Capture the cell that displays the provided text and extract its [x, y] central coordinate. 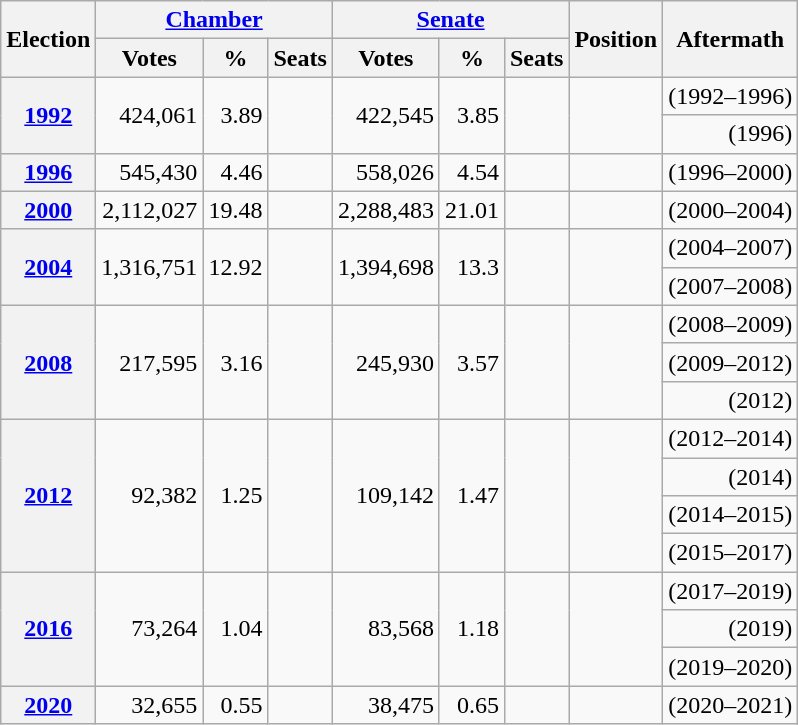
1,394,698 [386, 267]
(2012–2014) [730, 438]
2016 [48, 629]
(2014) [730, 477]
3.57 [472, 362]
(2017–2019) [730, 591]
422,545 [386, 115]
2012 [48, 495]
4.46 [236, 172]
Chamber [214, 20]
2000 [48, 210]
Aftermath [730, 39]
1.25 [236, 495]
32,655 [150, 705]
0.55 [236, 705]
Senate [450, 20]
(1996–2000) [730, 172]
12.92 [236, 267]
Position [616, 39]
558,026 [386, 172]
(2015–2017) [730, 553]
92,382 [150, 495]
2008 [48, 362]
(2004–2007) [730, 248]
245,930 [386, 362]
545,430 [150, 172]
3.89 [236, 115]
0.65 [472, 705]
4.54 [472, 172]
2020 [48, 705]
83,568 [386, 629]
1996 [48, 172]
38,475 [386, 705]
(2014–2015) [730, 515]
109,142 [386, 495]
(2012) [730, 400]
(2009–2012) [730, 362]
(1996) [730, 134]
(2000–2004) [730, 210]
217,595 [150, 362]
(2019) [730, 629]
1.47 [472, 495]
1992 [48, 115]
1,316,751 [150, 267]
(2008–2009) [730, 324]
424,061 [150, 115]
3.85 [472, 115]
21.01 [472, 210]
1.04 [236, 629]
(2020–2021) [730, 705]
(2007–2008) [730, 286]
(1992–1996) [730, 96]
2,112,027 [150, 210]
2,288,483 [386, 210]
3.16 [236, 362]
(2019–2020) [730, 667]
13.3 [472, 267]
73,264 [150, 629]
19.48 [236, 210]
1.18 [472, 629]
Election [48, 39]
2004 [48, 267]
